Locate the cell with the specified text and output its (X, Y) center coordinate. 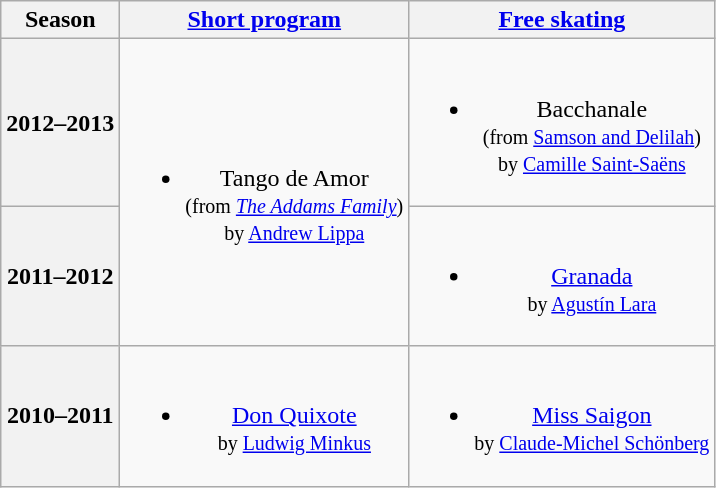
2010–2011 (60, 416)
Free skating (562, 20)
2012–2013 (60, 122)
Tango de Amor (from The Addams Family) by Andrew Lippa (264, 192)
Short program (264, 20)
2011–2012 (60, 276)
Don Quixote by Ludwig Minkus (264, 416)
Miss Saigon by Claude-Michel Schönberg (562, 416)
Granada by Agustín Lara (562, 276)
Season (60, 20)
Bacchanale (from Samson and Delilah) by Camille Saint-Saëns (562, 122)
